Extract the [X, Y] coordinate from the center of the cell holding the provided text.  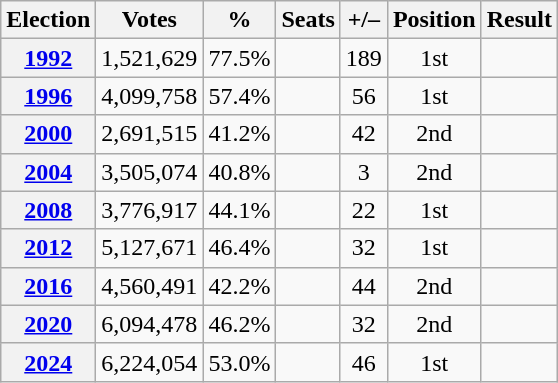
+/– [364, 20]
2012 [48, 248]
1,521,629 [150, 58]
Seats [308, 20]
2008 [48, 210]
2020 [48, 324]
Election [48, 20]
44 [364, 286]
6,224,054 [150, 362]
42 [364, 134]
44.1% [240, 210]
77.5% [240, 58]
56 [364, 96]
40.8% [240, 172]
5,127,671 [150, 248]
Votes [150, 20]
4,560,491 [150, 286]
2,691,515 [150, 134]
3 [364, 172]
4,099,758 [150, 96]
2004 [48, 172]
189 [364, 58]
Result [519, 20]
42.2% [240, 286]
1992 [48, 58]
Position [434, 20]
22 [364, 210]
41.2% [240, 134]
1996 [48, 96]
46.4% [240, 248]
3,505,074 [150, 172]
46.2% [240, 324]
53.0% [240, 362]
% [240, 20]
2024 [48, 362]
6,094,478 [150, 324]
3,776,917 [150, 210]
57.4% [240, 96]
46 [364, 362]
2000 [48, 134]
2016 [48, 286]
